Locate the cell with the specified text and output its [X, Y] center coordinate. 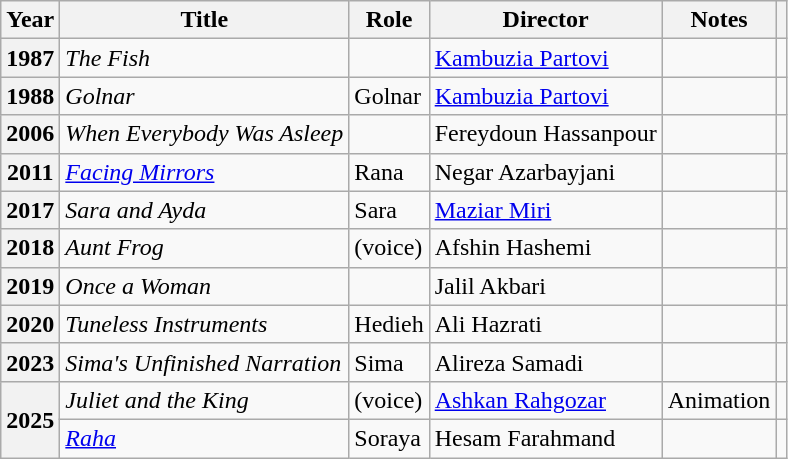
Title [204, 20]
Raha [204, 438]
Hedieh [389, 324]
Tuneless Instruments [204, 324]
Soraya [389, 438]
When Everybody Was Asleep [204, 134]
Alireza Samadi [546, 362]
Juliet and the King [204, 400]
2011 [30, 172]
Maziar Miri [546, 210]
Sima's Unfinished Narration [204, 362]
2017 [30, 210]
2018 [30, 248]
2025 [30, 419]
Notes [719, 20]
Aunt Frog [204, 248]
Ali Hazrati [546, 324]
Sara and Ayda [204, 210]
Role [389, 20]
Animation [719, 400]
Facing Mirrors [204, 172]
Ashkan Rahgozar [546, 400]
Negar Azarbayjani [546, 172]
1988 [30, 96]
Year [30, 20]
The Fish [204, 58]
Afshin Hashemi [546, 248]
Jalil Akbari [546, 286]
Sima [389, 362]
2023 [30, 362]
Rana [389, 172]
1987 [30, 58]
Fereydoun Hassanpour [546, 134]
Hesam Farahmand [546, 438]
Director [546, 20]
2006 [30, 134]
2020 [30, 324]
2019 [30, 286]
Sara [389, 210]
Once a Woman [204, 286]
